For the text-containing cell, return its midpoint in (X, Y) coordinate format. 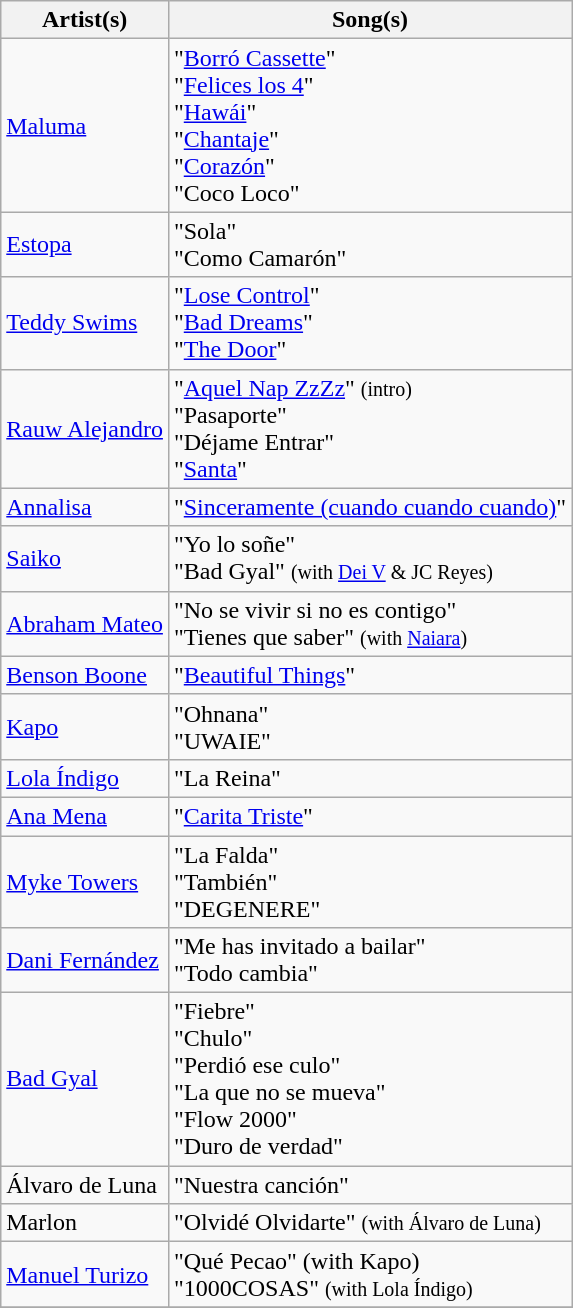
"La Reina" (370, 778)
Ana Mena (85, 816)
Annalisa (85, 507)
"Qué Pecao" (with Kapo)"1000COSAS" (with Lola Índigo) (370, 1274)
"Yo lo soñe""Bad Gyal" (with Dei V & JC Reyes) (370, 558)
"Ohnana""UWAIE" (370, 726)
Manuel Turizo (85, 1274)
Kapo (85, 726)
Saiko (85, 558)
Bad Gyal (85, 1080)
"Nuestra canción" (370, 1185)
"Lose Control""Bad Dreams""The Door" (370, 323)
"Sinceramente (cuando cuando cuando)" (370, 507)
"Olvidé Olvidarte" (with Álvaro de Luna) (370, 1223)
"Beautiful Things" (370, 675)
"Aquel Nap ZzZz" (intro)"Pasaporte""Déjame Entrar""Santa" (370, 428)
Lola Índigo (85, 778)
Dani Fernández (85, 960)
Estopa (85, 244)
"Fiebre""Chulo""Perdió ese culo""La que no se mueva""Flow 2000""Duro de verdad" (370, 1080)
Teddy Swims (85, 323)
"Sola""Como Camarón" (370, 244)
"Carita Triste" (370, 816)
"Me has invitado a bailar""Todo cambia" (370, 960)
Maluma (85, 126)
Marlon (85, 1223)
Abraham Mateo (85, 624)
Rauw Alejandro (85, 428)
"Borró Cassette""Felices los 4""Hawái""Chantaje""Corazón""Coco Loco" (370, 126)
"La Falda""También""DEGENERE" (370, 882)
Song(s) (370, 20)
Artist(s) (85, 20)
Benson Boone (85, 675)
Myke Towers (85, 882)
Álvaro de Luna (85, 1185)
"No se vivir si no es contigo""Tienes que saber" (with Naiara) (370, 624)
